From the cell containing the given text, extract its center point as [x, y] coordinate. 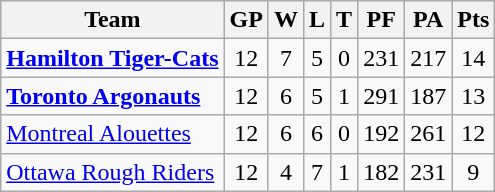
GP [246, 20]
291 [382, 96]
Montreal Alouettes [112, 134]
217 [428, 58]
14 [474, 58]
182 [382, 172]
Pts [474, 20]
PA [428, 20]
PF [382, 20]
4 [286, 172]
9 [474, 172]
L [316, 20]
W [286, 20]
261 [428, 134]
Ottawa Rough Riders [112, 172]
187 [428, 96]
13 [474, 96]
T [344, 20]
Toronto Argonauts [112, 96]
Hamilton Tiger-Cats [112, 58]
192 [382, 134]
Team [112, 20]
